Pinpoint the cell where the given text exists, returning its (X, Y) midpoint coordinate. 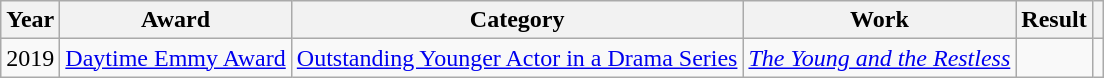
Category (517, 20)
Work (880, 20)
2019 (30, 58)
Award (176, 20)
Year (30, 20)
Result (1054, 20)
The Young and the Restless (880, 58)
Outstanding Younger Actor in a Drama Series (517, 58)
Daytime Emmy Award (176, 58)
